Output the [x, y] coordinate of the center of the cell containing the given text.  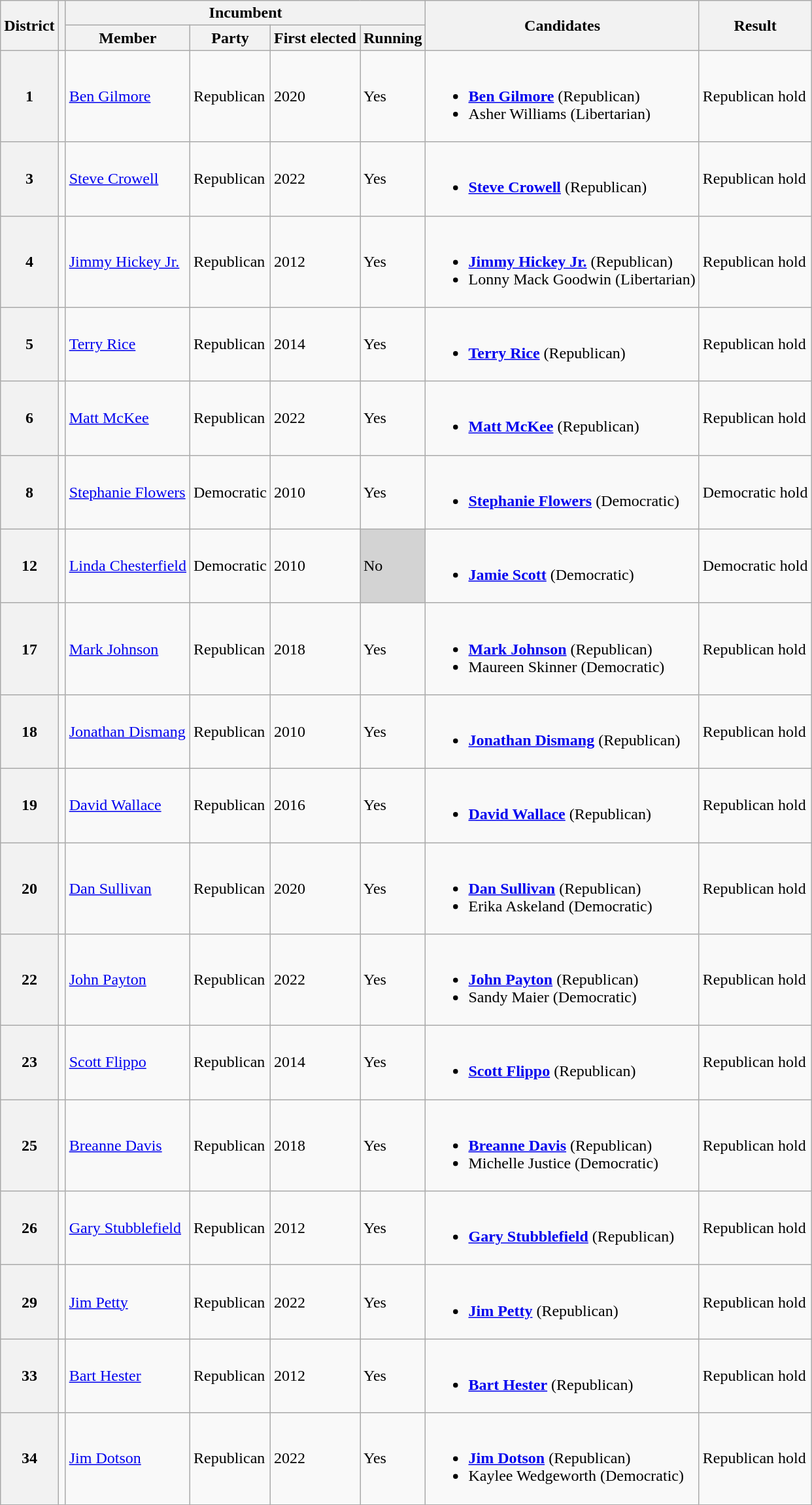
Terry Rice (Republican) [562, 344]
Breanne Davis (Republican)Michelle Justice (Democratic) [562, 1145]
Jim Petty [127, 1302]
Ben Gilmore (Republican)Asher Williams (Libertarian) [562, 96]
Jim Dotson [127, 1459]
20 [29, 888]
John Payton (Republican)Sandy Maier (Democratic) [562, 980]
Steve Crowell [127, 179]
18 [29, 731]
34 [29, 1459]
Gary Stubblefield (Republican) [562, 1228]
District [29, 25]
2016 [315, 805]
First elected [315, 38]
Bart Hester (Republican) [562, 1376]
Jonathan Dismang [127, 731]
1 [29, 96]
Steve Crowell (Republican) [562, 179]
6 [29, 418]
Mark Johnson [127, 649]
Jim Petty (Republican) [562, 1302]
5 [29, 344]
David Wallace (Republican) [562, 805]
Party [230, 38]
Scott Flippo [127, 1063]
John Payton [127, 980]
3 [29, 179]
Member [127, 38]
Jamie Scott (Democratic) [562, 566]
Stephanie Flowers (Democratic) [562, 492]
No [392, 566]
Running [392, 38]
17 [29, 649]
Jimmy Hickey Jr. (Republican)Lonny Mack Goodwin (Libertarian) [562, 262]
25 [29, 1145]
Jonathan Dismang (Republican) [562, 731]
Gary Stubblefield [127, 1228]
Terry Rice [127, 344]
Dan Sullivan (Republican)Erika Askeland (Democratic) [562, 888]
19 [29, 805]
Bart Hester [127, 1376]
4 [29, 262]
David Wallace [127, 805]
29 [29, 1302]
Scott Flippo (Republican) [562, 1063]
23 [29, 1063]
Ben Gilmore [127, 96]
22 [29, 980]
Incumbent [246, 13]
Jimmy Hickey Jr. [127, 262]
Linda Chesterfield [127, 566]
33 [29, 1376]
26 [29, 1228]
Dan Sullivan [127, 888]
Breanne Davis [127, 1145]
Result [755, 25]
Mark Johnson (Republican)Maureen Skinner (Democratic) [562, 649]
Candidates [562, 25]
Jim Dotson (Republican)Kaylee Wedgeworth (Democratic) [562, 1459]
12 [29, 566]
8 [29, 492]
Matt McKee [127, 418]
Matt McKee (Republican) [562, 418]
Stephanie Flowers [127, 492]
